Return (x, y) of the center of cell containing provided text 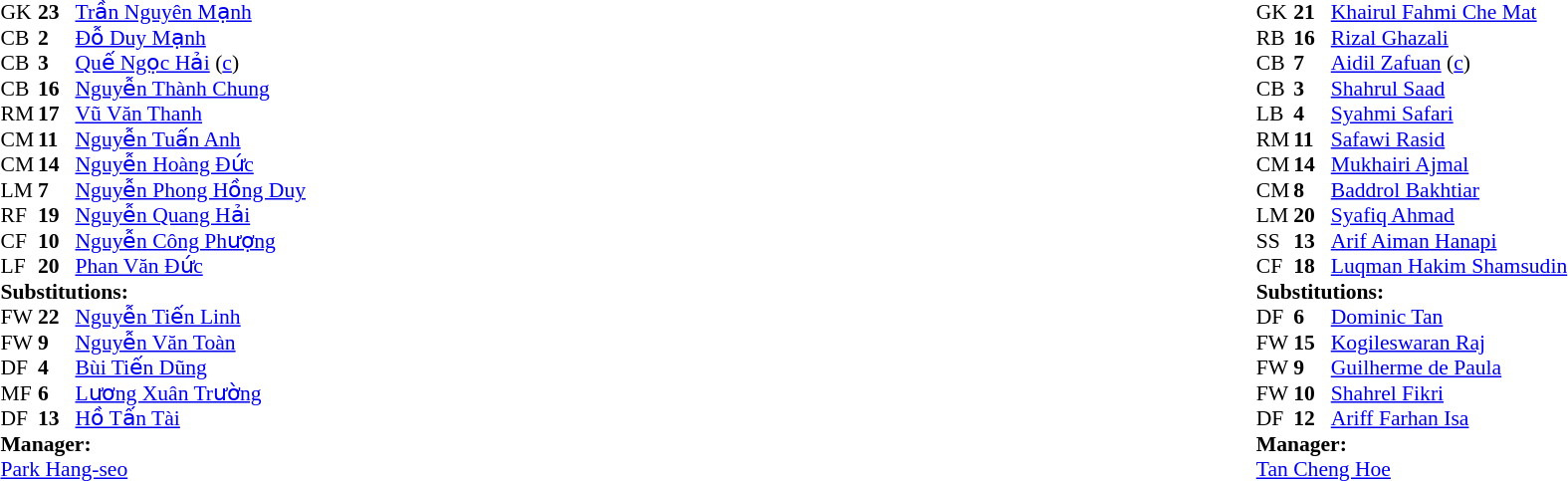
Nguyễn Thành Chung (191, 89)
Kogileswaran Raj (1450, 343)
Phan Văn Đức (191, 266)
Guilherme de Paula (1450, 367)
Shahrel Fikri (1450, 393)
LB (1275, 115)
Arif Aiman Hanapi (1450, 241)
17 (57, 115)
LF (19, 266)
Quế Ngọc Hải (c) (191, 63)
Dominic Tan (1450, 318)
Bùi Tiến Dũng (191, 367)
21 (1312, 13)
Aidil Zafuan (c) (1450, 63)
Đỗ Duy Mạnh (191, 38)
22 (57, 318)
Vũ Văn Thanh (191, 115)
Nguyễn Văn Toàn (191, 343)
Mukhairi Ajmal (1450, 164)
Nguyễn Phong Hồng Duy (191, 190)
SS (1275, 241)
12 (1312, 419)
19 (57, 216)
15 (1312, 343)
8 (1312, 190)
Syafiq Ahmad (1450, 216)
Ariff Farhan Isa (1450, 419)
Baddrol Bakhtiar (1450, 190)
MF (19, 393)
Nguyễn Quang Hải (191, 216)
Khairul Fahmi Che Mat (1450, 13)
Safawi Rasid (1450, 139)
Trần Nguyên Mạnh (191, 13)
Syahmi Safari (1450, 115)
Rizal Ghazali (1450, 38)
Hồ Tấn Tài (191, 419)
2 (57, 38)
18 (1312, 266)
Lương Xuân Trường (191, 393)
RB (1275, 38)
Nguyễn Hoàng Đức (191, 164)
RF (19, 216)
23 (57, 13)
Luqman Hakim Shamsudin (1450, 266)
Nguyễn Tuấn Anh (191, 139)
Nguyễn Công Phượng (191, 241)
Nguyễn Tiến Linh (191, 318)
Shahrul Saad (1450, 89)
